Pinpoint the cell where the given text exists, returning its (X, Y) midpoint coordinate. 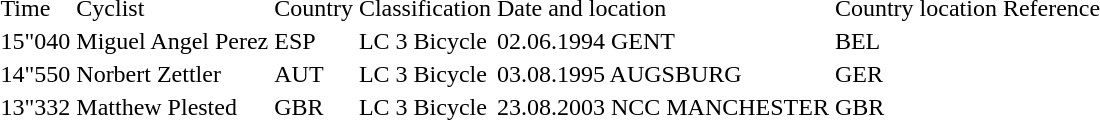
Norbert Zettler (172, 74)
Miguel Angel Perez (172, 41)
AUT (314, 74)
03.08.1995 AUGSBURG (662, 74)
BEL (916, 41)
ESP (314, 41)
02.06.1994 GENT (662, 41)
GER (916, 74)
